Extract the [X, Y] coordinate from the center of the cell holding the provided text.  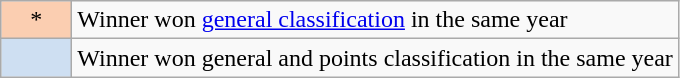
Winner won general and points classification in the same year [376, 58]
Winner won general classification in the same year [376, 20]
* [36, 20]
